Determine the [x, y] coordinate at the center of the cell enclosing the given text.  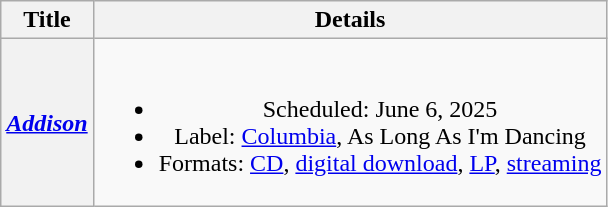
Scheduled: June 6, 2025Label: Columbia, As Long As I'm DancingFormats: CD, digital download, LP, streaming [350, 122]
Title [47, 20]
Addison [47, 122]
Details [350, 20]
